Search for the cell housing the specified text and yield its (X, Y) center coordinate. 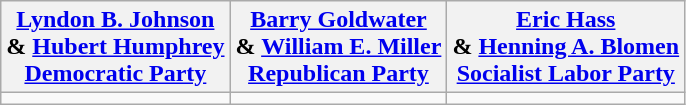
Lyndon B. Johnson & Hubert HumphreyDemocratic Party (116, 47)
Eric Hass & Henning A. BlomenSocialist Labor Party (566, 47)
Barry Goldwater & William E. MillerRepublican Party (338, 47)
